Extract the (x, y) coordinate from the center of the cell holding the provided text.  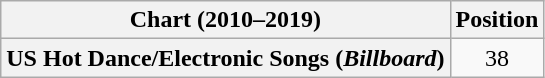
Position (497, 20)
Chart (2010–2019) (226, 20)
US Hot Dance/Electronic Songs (Billboard) (226, 58)
38 (497, 58)
